Locate the cell with the specified text and output its (X, Y) center coordinate. 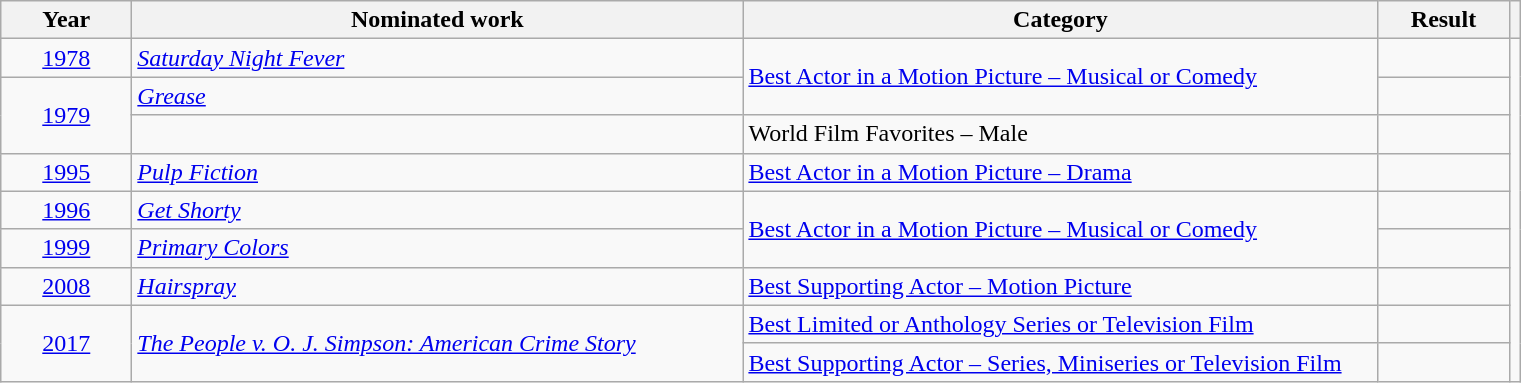
1996 (66, 210)
Best Limited or Anthology Series or Television Film (1060, 324)
Get Shorty (438, 210)
Year (66, 20)
Grease (438, 96)
Best Actor in a Motion Picture – Drama (1060, 172)
Result (1444, 20)
2008 (66, 286)
Saturday Night Fever (438, 58)
1999 (66, 248)
The People v. O. J. Simpson: American Crime Story (438, 343)
Category (1060, 20)
Best Supporting Actor – Motion Picture (1060, 286)
Primary Colors (438, 248)
Nominated work (438, 20)
World Film Favorites – Male (1060, 134)
Best Supporting Actor – Series, Miniseries or Television Film (1060, 362)
1978 (66, 58)
1979 (66, 115)
Pulp Fiction (438, 172)
Hairspray (438, 286)
2017 (66, 343)
1995 (66, 172)
